Find where the given text appears and provide that cell's center as (x, y) coordinate. 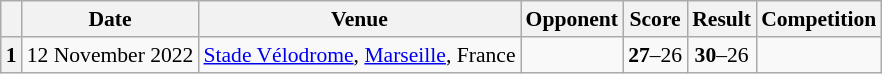
Score (655, 19)
Result (722, 19)
Venue (359, 19)
Stade Vélodrome, Marseille, France (359, 55)
12 November 2022 (110, 55)
Date (110, 19)
27–26 (655, 55)
1 (12, 55)
Competition (818, 19)
Opponent (572, 19)
30–26 (722, 55)
